Provide the [x, y] coordinate of the cell's center where the given text is located.  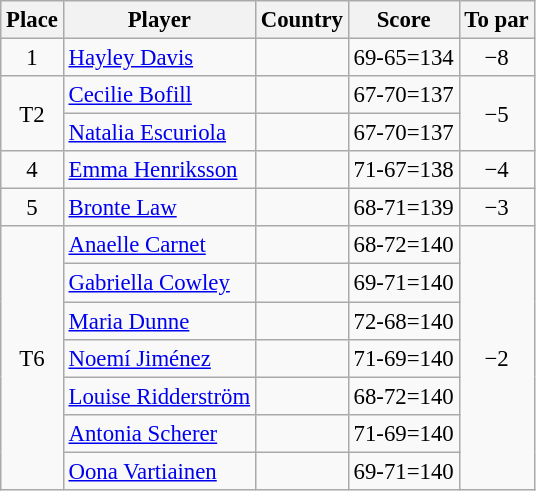
5 [32, 208]
−5 [496, 114]
Noemí Jiménez [159, 358]
Cecilie Bofill [159, 95]
Maria Dunne [159, 321]
68-71=139 [404, 208]
4 [32, 170]
69-65=134 [404, 58]
−8 [496, 58]
Anaelle Carnet [159, 245]
Player [159, 20]
To par [496, 20]
T6 [32, 358]
72-68=140 [404, 321]
−4 [496, 170]
Natalia Escuriola [159, 133]
Bronte Law [159, 208]
Antonia Scherer [159, 433]
1 [32, 58]
−3 [496, 208]
Oona Vartiainen [159, 471]
Gabriella Cowley [159, 283]
Hayley Davis [159, 58]
Score [404, 20]
71-67=138 [404, 170]
Louise Ridderström [159, 396]
−2 [496, 358]
T2 [32, 114]
Country [302, 20]
Place [32, 20]
Emma Henriksson [159, 170]
